Provide the [X, Y] coordinate of the cell's center where the given text is located.  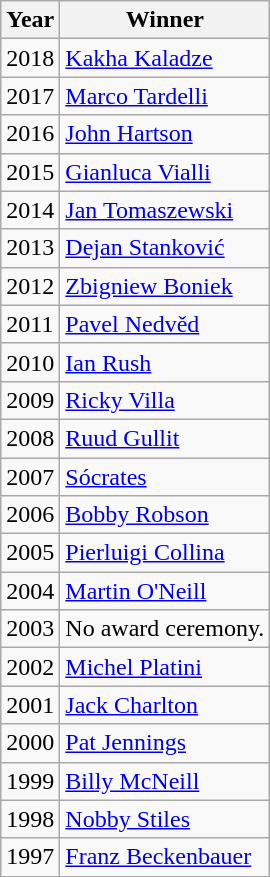
Kakha Kaladze [165, 58]
2001 [30, 705]
Michel Platini [165, 667]
Nobby Stiles [165, 819]
1999 [30, 781]
2005 [30, 553]
Martin O'Neill [165, 591]
2000 [30, 743]
Year [30, 20]
Gianluca Vialli [165, 172]
Dejan Stanković [165, 248]
2010 [30, 362]
1998 [30, 819]
No award ceremony. [165, 629]
Pierluigi Collina [165, 553]
2009 [30, 400]
Winner [165, 20]
Pat Jennings [165, 743]
Marco Tardelli [165, 96]
Ian Rush [165, 362]
Franz Beckenbauer [165, 857]
John Hartson [165, 134]
Bobby Robson [165, 515]
2014 [30, 210]
Billy McNeill [165, 781]
2012 [30, 286]
2008 [30, 438]
Sócrates [165, 477]
2018 [30, 58]
2017 [30, 96]
2006 [30, 515]
Jack Charlton [165, 705]
2013 [30, 248]
1997 [30, 857]
Pavel Nedvěd [165, 324]
Ruud Gullit [165, 438]
2015 [30, 172]
2011 [30, 324]
2007 [30, 477]
2003 [30, 629]
2002 [30, 667]
Jan Tomaszewski [165, 210]
Zbigniew Boniek [165, 286]
2016 [30, 134]
2004 [30, 591]
Ricky Villa [165, 400]
